Return the [X, Y] coordinate for the center point of the cell that contains the specified text.  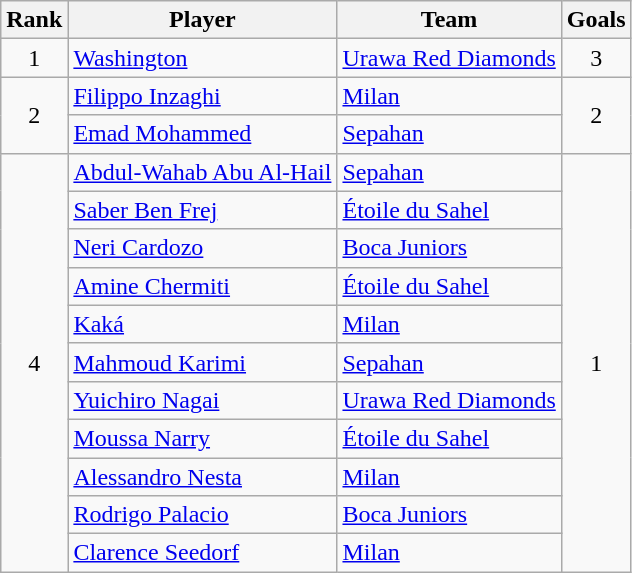
Alessandro Nesta [202, 477]
Goals [596, 20]
Clarence Seedorf [202, 553]
3 [596, 58]
Neri Cardozo [202, 248]
Emad Mohammed [202, 134]
Yuichiro Nagai [202, 400]
4 [34, 362]
Team [449, 20]
Abdul-Wahab Abu Al-Hail [202, 172]
Saber Ben Frej [202, 210]
Amine Chermiti [202, 286]
Rank [34, 20]
Moussa Narry [202, 438]
Rodrigo Palacio [202, 515]
Mahmoud Karimi [202, 362]
Kaká [202, 324]
Player [202, 20]
Washington [202, 58]
Filippo Inzaghi [202, 96]
